Pinpoint the cell where the given text exists, returning its (x, y) midpoint coordinate. 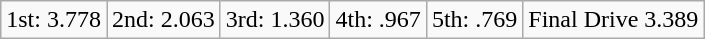
1st: 3.778 (54, 20)
4th: .967 (378, 20)
Final Drive 3.389 (614, 20)
2nd: 2.063 (163, 20)
3rd: 1.360 (275, 20)
5th: .769 (474, 20)
